Search for the cell housing the specified text and yield its (X, Y) center coordinate. 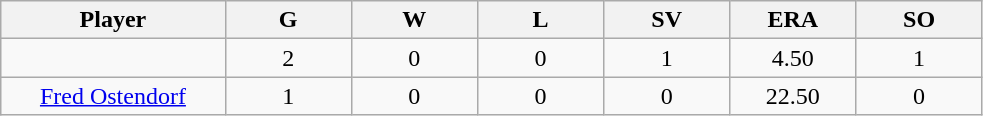
ERA (793, 20)
4.50 (793, 58)
G (288, 20)
22.50 (793, 96)
SV (667, 20)
SO (919, 20)
Player (113, 20)
W (414, 20)
2 (288, 58)
L (540, 20)
Fred Ostendorf (113, 96)
